Locate the cell with the specified text and output its [X, Y] center coordinate. 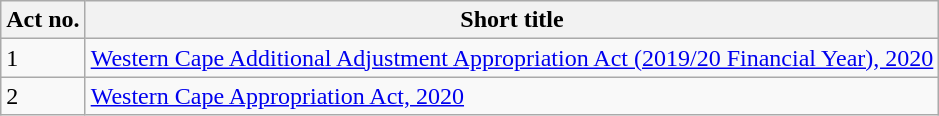
Western Cape Additional Adjustment Appropriation Act (2019/20 Financial Year), 2020 [512, 58]
Western Cape Appropriation Act, 2020 [512, 96]
1 [43, 58]
Short title [512, 20]
2 [43, 96]
Act no. [43, 20]
